Find where the given text appears and provide that cell's center as [x, y] coordinate. 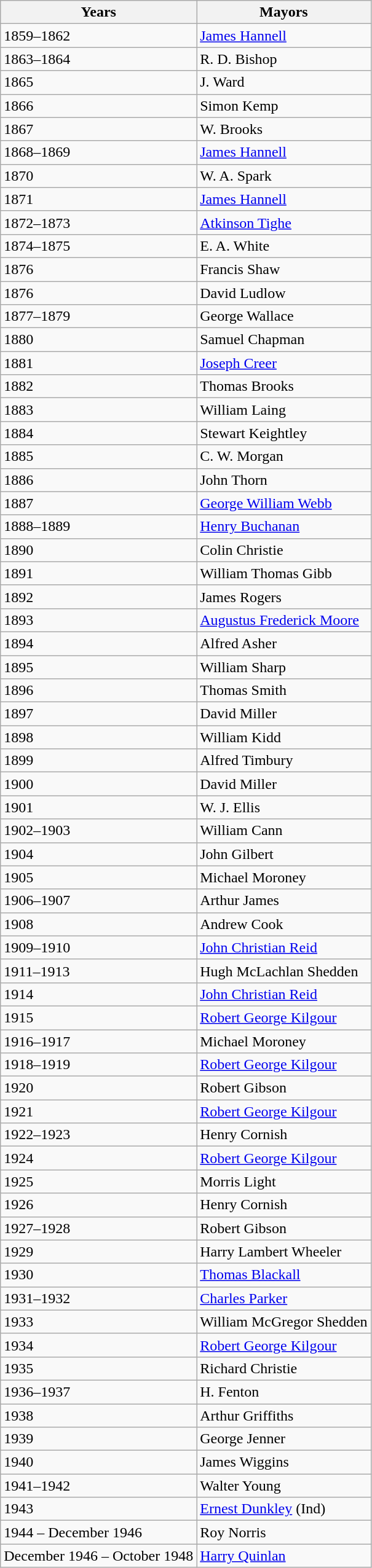
James Wiggins [284, 1462]
Samuel Chapman [284, 340]
1929 [98, 1252]
Stewart Keightley [284, 433]
1872–1873 [98, 222]
Arthur James [284, 901]
1940 [98, 1462]
1883 [98, 410]
1867 [98, 129]
Walter Young [284, 1486]
1888–1889 [98, 527]
1868–1869 [98, 152]
1926 [98, 1205]
John Thorn [284, 480]
William Kidd [284, 737]
William Thomas Gibb [284, 573]
Thomas Smith [284, 691]
Thomas Brooks [284, 386]
1895 [98, 667]
December 1946 – October 1948 [98, 1556]
1863–1864 [98, 59]
William McGregor Shedden [284, 1322]
1890 [98, 550]
1944 – December 1946 [98, 1532]
Thomas Blackall [284, 1275]
1927–1928 [98, 1228]
1886 [98, 480]
Atkinson Tighe [284, 222]
Roy Norris [284, 1532]
Richard Christie [284, 1368]
Augustus Frederick Moore [284, 620]
1936–1937 [98, 1392]
R. D. Bishop [284, 59]
1901 [98, 807]
George William Webb [284, 503]
1887 [98, 503]
1882 [98, 386]
1925 [98, 1182]
William Sharp [284, 667]
1908 [98, 924]
Andrew Cook [284, 924]
Joseph Creer [284, 363]
David Ludlow [284, 293]
1939 [98, 1439]
Alfred Timbury [284, 761]
1902–1903 [98, 831]
1920 [98, 1088]
1915 [98, 1017]
Ernest Dunkley (Ind) [284, 1509]
1871 [98, 199]
1866 [98, 106]
W. Brooks [284, 129]
W. J. Ellis [284, 807]
1933 [98, 1322]
1894 [98, 643]
Years [98, 12]
1924 [98, 1158]
William Cann [284, 831]
1934 [98, 1345]
Harry Lambert Wheeler [284, 1252]
Colin Christie [284, 550]
Henry Buchanan [284, 527]
1900 [98, 784]
1859–1862 [98, 36]
Charles Parker [284, 1298]
1865 [98, 82]
1897 [98, 714]
E. A. White [284, 246]
1891 [98, 573]
Arthur Griffiths [284, 1415]
1914 [98, 994]
W. A. Spark [284, 176]
Harry Quinlan [284, 1556]
1880 [98, 340]
1874–1875 [98, 246]
1930 [98, 1275]
1916–1917 [98, 1041]
1896 [98, 691]
Alfred Asher [284, 643]
1905 [98, 877]
Simon Kemp [284, 106]
1885 [98, 457]
1898 [98, 737]
C. W. Morgan [284, 457]
1906–1907 [98, 901]
William Laing [284, 410]
1922–1923 [98, 1135]
George Jenner [284, 1439]
1935 [98, 1368]
J. Ward [284, 82]
Mayors [284, 12]
George Wallace [284, 316]
1938 [98, 1415]
1893 [98, 620]
1918–1919 [98, 1065]
Hugh McLachlan Shedden [284, 971]
1870 [98, 176]
1941–1942 [98, 1486]
1909–1910 [98, 947]
1892 [98, 597]
Morris Light [284, 1182]
James Rogers [284, 597]
1943 [98, 1509]
1931–1932 [98, 1298]
1877–1879 [98, 316]
1904 [98, 854]
1881 [98, 363]
1899 [98, 761]
H. Fenton [284, 1392]
John Gilbert [284, 854]
1921 [98, 1111]
1911–1913 [98, 971]
1884 [98, 433]
Francis Shaw [284, 269]
